Return (X, Y) of the center of cell containing provided text 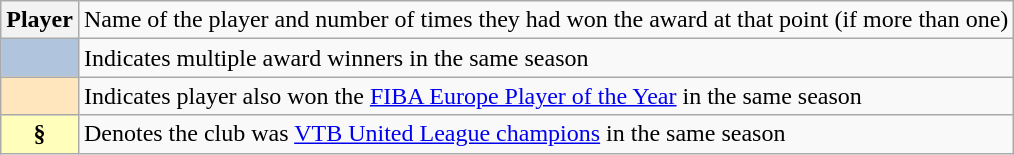
Denotes the club was VTB United League champions in the same season (546, 134)
§ (40, 134)
Name of the player and number of times they had won the award at that point (if more than one) (546, 20)
Player (40, 20)
Indicates multiple award winners in the same season (546, 58)
Indicates player also won the FIBA Europe Player of the Year in the same season (546, 96)
